Pinpoint the cell where the given text exists, returning its (x, y) midpoint coordinate. 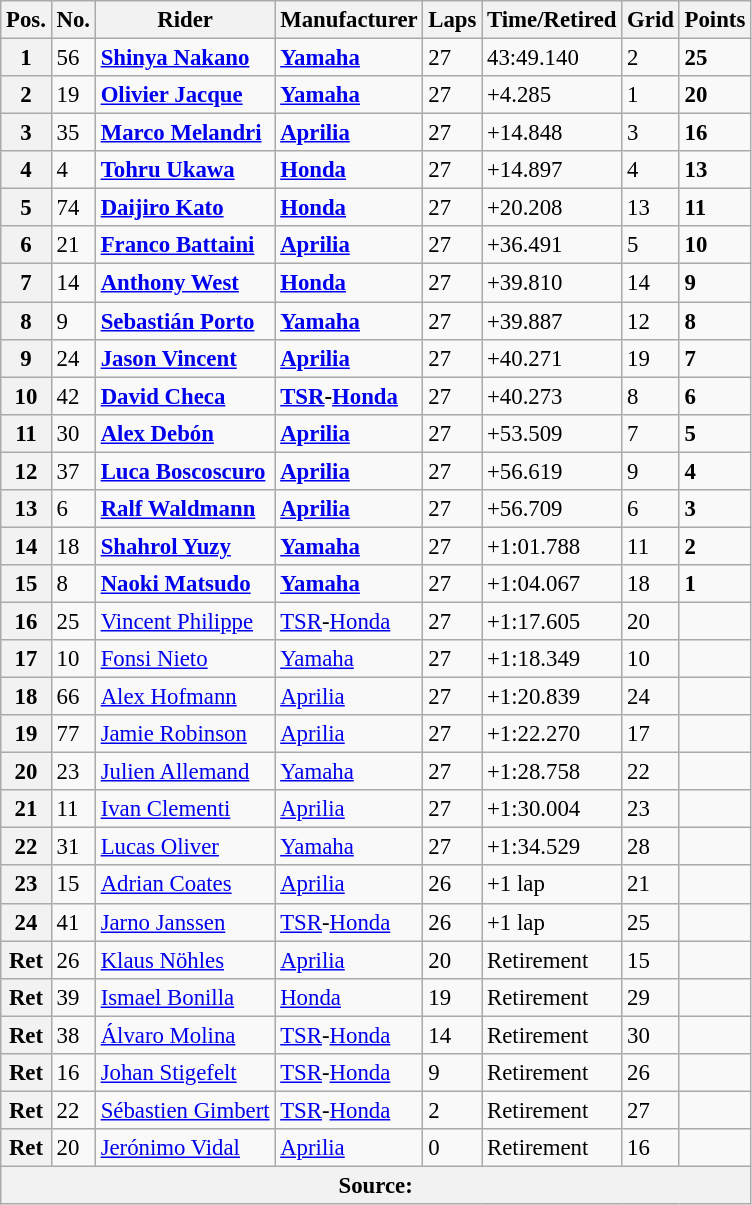
+40.271 (552, 358)
Tohru Ukawa (185, 170)
Ivan Clementi (185, 809)
Shahrol Yuzy (185, 546)
0 (452, 1148)
Olivier Jacque (185, 95)
+1:17.605 (552, 621)
Alex Debón (185, 433)
Grid (650, 20)
Sébastien Gimbert (185, 1110)
+36.491 (552, 245)
+1:22.270 (552, 734)
43:49.140 (552, 58)
74 (73, 208)
Anthony West (185, 283)
+14.897 (552, 170)
Julien Allemand (185, 772)
Ismael Bonilla (185, 997)
+4.285 (552, 95)
Sebastián Porto (185, 321)
29 (650, 997)
38 (73, 1035)
42 (73, 396)
Shinya Nakano (185, 58)
Marco Melandri (185, 133)
+1:34.529 (552, 847)
+39.810 (552, 283)
Alex Hofmann (185, 697)
Manufacturer (349, 20)
Laps (452, 20)
Jamie Robinson (185, 734)
Álvaro Molina (185, 1035)
Jarno Janssen (185, 922)
Jerónimo Vidal (185, 1148)
35 (73, 133)
Jason Vincent (185, 358)
Luca Boscoscuro (185, 471)
41 (73, 922)
Rider (185, 20)
+1:18.349 (552, 659)
+40.273 (552, 396)
+1:04.067 (552, 584)
+56.619 (552, 471)
Source: (376, 1185)
+1:01.788 (552, 546)
Fonsi Nieto (185, 659)
56 (73, 58)
Pos. (26, 20)
+1:20.839 (552, 697)
Vincent Philippe (185, 621)
Ralf Waldmann (185, 509)
+1:28.758 (552, 772)
31 (73, 847)
Klaus Nöhles (185, 960)
Points (714, 20)
Daijiro Kato (185, 208)
28 (650, 847)
+1:30.004 (552, 809)
+20.208 (552, 208)
39 (73, 997)
66 (73, 697)
Time/Retired (552, 20)
+39.887 (552, 321)
Lucas Oliver (185, 847)
+56.709 (552, 509)
David Checa (185, 396)
37 (73, 471)
Johan Stigefelt (185, 1073)
Adrian Coates (185, 885)
Franco Battaini (185, 245)
+53.509 (552, 433)
77 (73, 734)
No. (73, 20)
+14.848 (552, 133)
Naoki Matsudo (185, 584)
